Scan for the cell matching the given text and deliver its (x, y) coordinate at center. 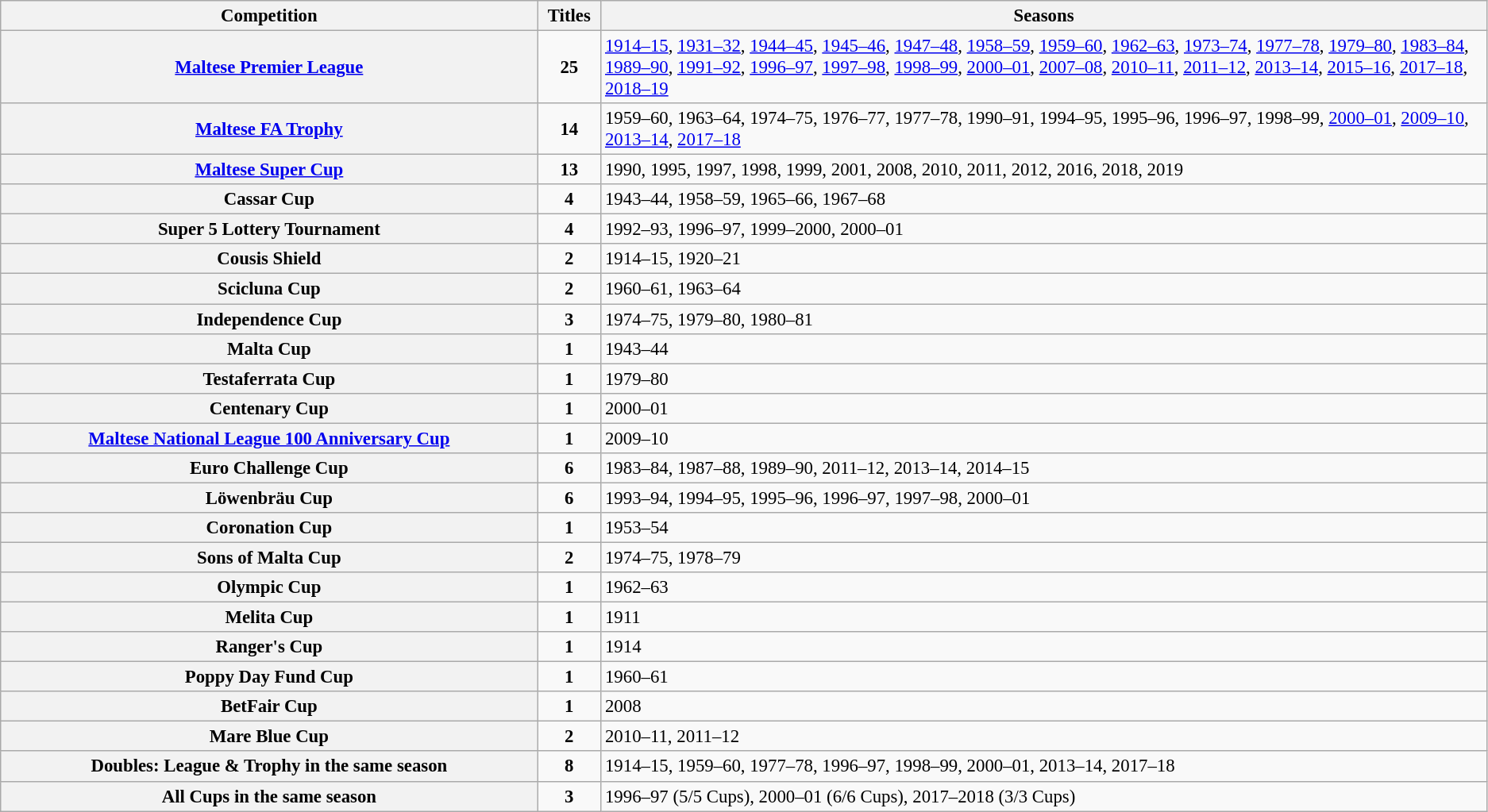
1914–15, 1959–60, 1977–78, 1996–97, 1998–99, 2000–01, 2013–14, 2017–18 (1044, 767)
Maltese Premier League (269, 67)
Sons of Malta Cup (269, 557)
Maltese FA Trophy (269, 129)
1992–93, 1996–97, 1999–2000, 2000–01 (1044, 229)
1974–75, 1979–80, 1980–81 (1044, 319)
13 (569, 170)
1962–63 (1044, 587)
Melita Cup (269, 618)
1943–44 (1044, 348)
Cassar Cup (269, 199)
1914–15, 1920–21 (1044, 260)
1953–54 (1044, 528)
Olympic Cup (269, 587)
Löwenbräu Cup (269, 498)
Seasons (1044, 16)
Super 5 Lottery Tournament (269, 229)
Poppy Day Fund Cup (269, 677)
1960–61, 1963–64 (1044, 289)
1943–44, 1958–59, 1965–66, 1967–68 (1044, 199)
All Cups in the same season (269, 796)
2010–11, 2011–12 (1044, 737)
1983–84, 1987–88, 1989–90, 2011–12, 2013–14, 2014–15 (1044, 468)
Doubles: League & Trophy in the same season (269, 767)
1914 (1044, 647)
1990, 1995, 1997, 1998, 1999, 2001, 2008, 2010, 2011, 2012, 2016, 2018, 2019 (1044, 170)
1979–80 (1044, 379)
Ranger's Cup (269, 647)
1959–60, 1963–64, 1974–75, 1976–77, 1977–78, 1990–91, 1994–95, 1995–96, 1996–97, 1998–99, 2000–01, 2009–10, 2013–14, 2017–18 (1044, 129)
Mare Blue Cup (269, 737)
1974–75, 1978–79 (1044, 557)
Malta Cup (269, 348)
1911 (1044, 618)
Titles (569, 16)
Coronation Cup (269, 528)
Euro Challenge Cup (269, 468)
Maltese Super Cup (269, 170)
8 (569, 767)
1993–94, 1994–95, 1995–96, 1996–97, 1997–98, 2000–01 (1044, 498)
25 (569, 67)
Independence Cup (269, 319)
BetFair Cup (269, 706)
Scicluna Cup (269, 289)
2008 (1044, 706)
Centenary Cup (269, 408)
2000–01 (1044, 408)
1996–97 (5/5 Cups), 2000–01 (6/6 Cups), 2017–2018 (3/3 Cups) (1044, 796)
Competition (269, 16)
14 (569, 129)
Cousis Shield (269, 260)
2009–10 (1044, 438)
Testaferrata Cup (269, 379)
1960–61 (1044, 677)
Maltese National League 100 Anniversary Cup (269, 438)
